Scan for the cell matching the given text and deliver its [X, Y] coordinate at center. 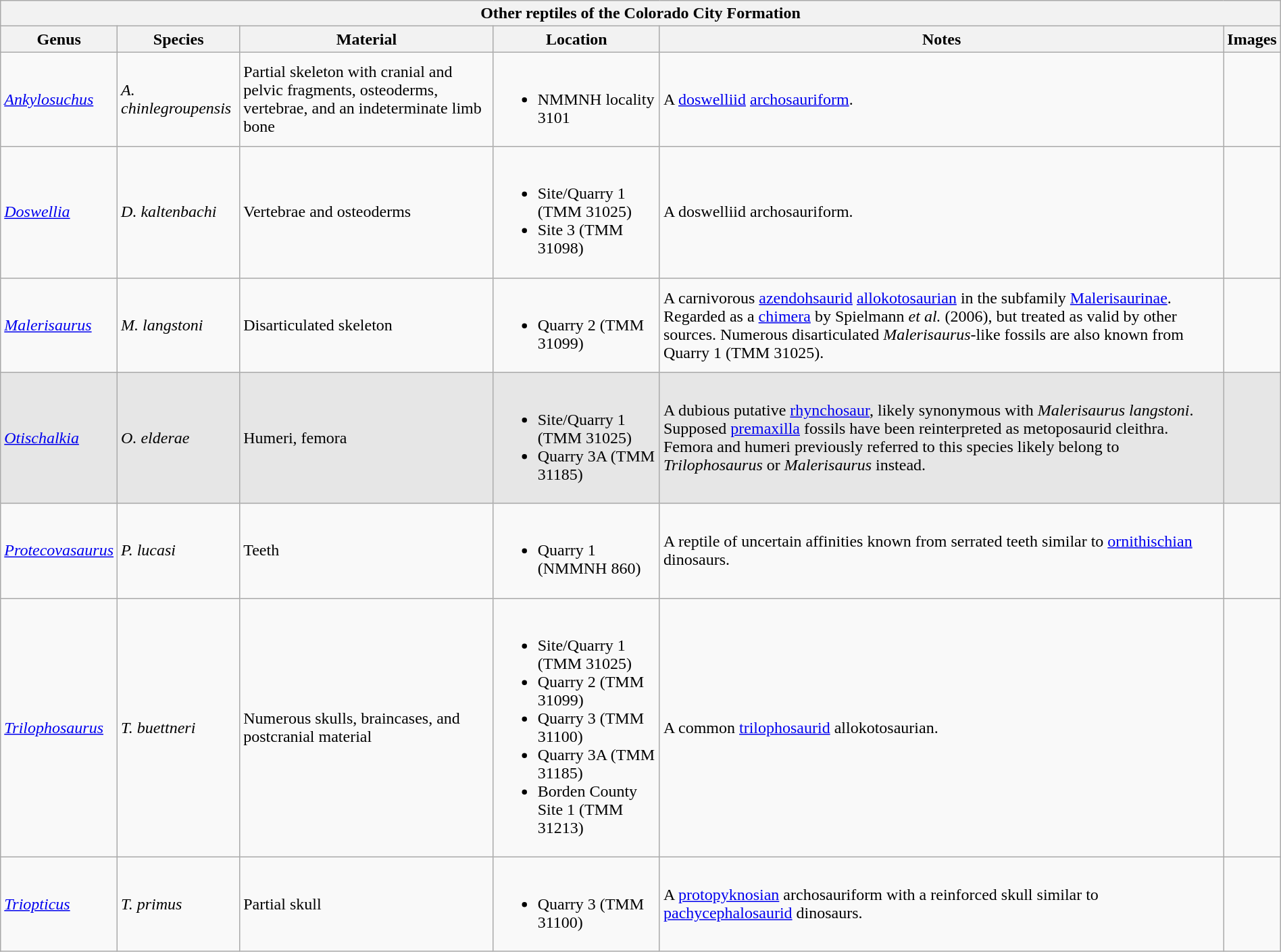
Other reptiles of the Colorado City Formation [640, 14]
Site/Quarry 1 (TMM 31025)Site 3 (TMM 31098) [576, 212]
M. langstoni [178, 325]
Numerous skulls, braincases, and postcranial material [367, 727]
Site/Quarry 1 (TMM 31025)Quarry 2 (TMM 31099)Quarry 3 (TMM 31100)Quarry 3A (TMM 31185)Borden County Site 1 (TMM 31213) [576, 727]
Trilophosaurus [59, 727]
A reptile of uncertain affinities known from serrated teeth similar to ornithischian dinosaurs. [941, 551]
Location [576, 39]
A common trilophosaurid allokotosaurian. [941, 727]
Malerisaurus [59, 325]
Partial skeleton with cranial and pelvic fragments, osteoderms, vertebrae, and an indeterminate limb bone [367, 99]
Partial skull [367, 904]
Species [178, 39]
Protecovasaurus [59, 551]
Teeth [367, 551]
Disarticulated skeleton [367, 325]
P. lucasi [178, 551]
Vertebrae and osteoderms [367, 212]
Otischalkia [59, 438]
Material [367, 39]
T. primus [178, 904]
Quarry 2 (TMM 31099) [576, 325]
Triopticus [59, 904]
Notes [941, 39]
Quarry 3 (TMM 31100) [576, 904]
Humeri, femora [367, 438]
D. kaltenbachi [178, 212]
Ankylosuchus [59, 99]
Quarry 1 (NMMNH 860) [576, 551]
Doswellia [59, 212]
O. elderae [178, 438]
Genus [59, 39]
NMMNH locality 3101 [576, 99]
T. buettneri [178, 727]
Site/Quarry 1 (TMM 31025)Quarry 3A (TMM 31185) [576, 438]
Images [1252, 39]
A. chinlegroupensis [178, 99]
A protopyknosian archosauriform with a reinforced skull similar to pachycephalosaurid dinosaurs. [941, 904]
